Determine the (X, Y) coordinate at the center of the cell enclosing the given text.  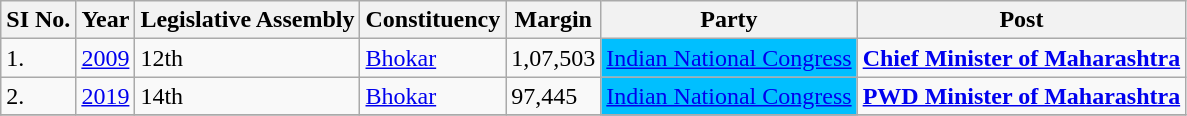
1. (38, 58)
97,445 (554, 96)
12th (248, 58)
Party (729, 20)
Chief Minister of Maharashtra (1022, 58)
2. (38, 96)
2019 (106, 96)
1,07,503 (554, 58)
Constituency (433, 20)
PWD Minister of Maharashtra (1022, 96)
2009 (106, 58)
Year (106, 20)
Margin (554, 20)
SI No. (38, 20)
Post (1022, 20)
Legislative Assembly (248, 20)
14th (248, 96)
